From the cell containing the given text, extract its center point as [X, Y] coordinate. 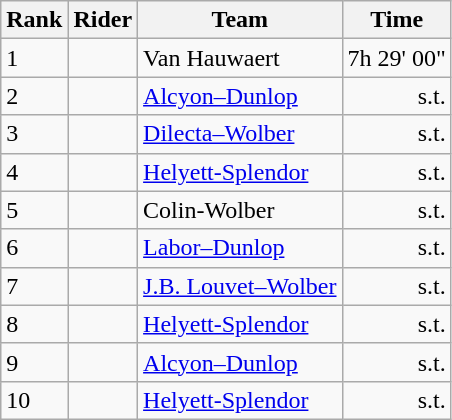
10 [34, 400]
Rank [34, 20]
1 [34, 58]
4 [34, 172]
7h 29' 00" [396, 58]
2 [34, 96]
5 [34, 210]
8 [34, 324]
Labor–Dunlop [240, 248]
Colin-Wolber [240, 210]
3 [34, 134]
J.B. Louvet–Wolber [240, 286]
6 [34, 248]
Dilecta–Wolber [240, 134]
Time [396, 20]
Rider [103, 20]
9 [34, 362]
Van Hauwaert [240, 58]
7 [34, 286]
Team [240, 20]
